From the cell containing the given text, extract its center point as (x, y) coordinate. 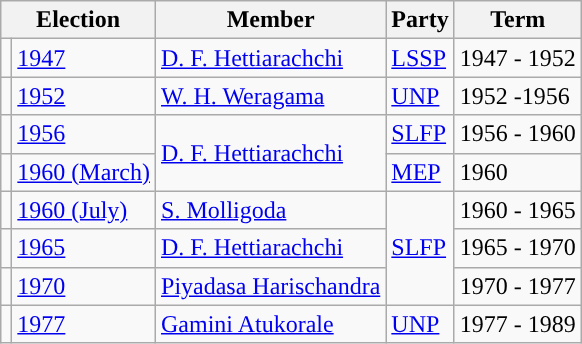
LSSP (420, 58)
1952 -1956 (518, 96)
1965 - 1970 (518, 248)
1970 (84, 286)
1970 - 1977 (518, 286)
1960 (518, 172)
1952 (84, 96)
1960 - 1965 (518, 210)
1947 - 1952 (518, 58)
1965 (84, 248)
Term (518, 20)
1956 - 1960 (518, 134)
1960 (March) (84, 172)
S. Molligoda (271, 210)
1977 (84, 324)
Election (78, 20)
Member (271, 20)
1947 (84, 58)
1956 (84, 134)
W. H. Weragama (271, 96)
MEP (420, 172)
1960 (July) (84, 210)
Party (420, 20)
1977 - 1989 (518, 324)
Gamini Atukorale (271, 324)
Piyadasa Harischandra (271, 286)
